Search for the cell housing the specified text and yield its (X, Y) center coordinate. 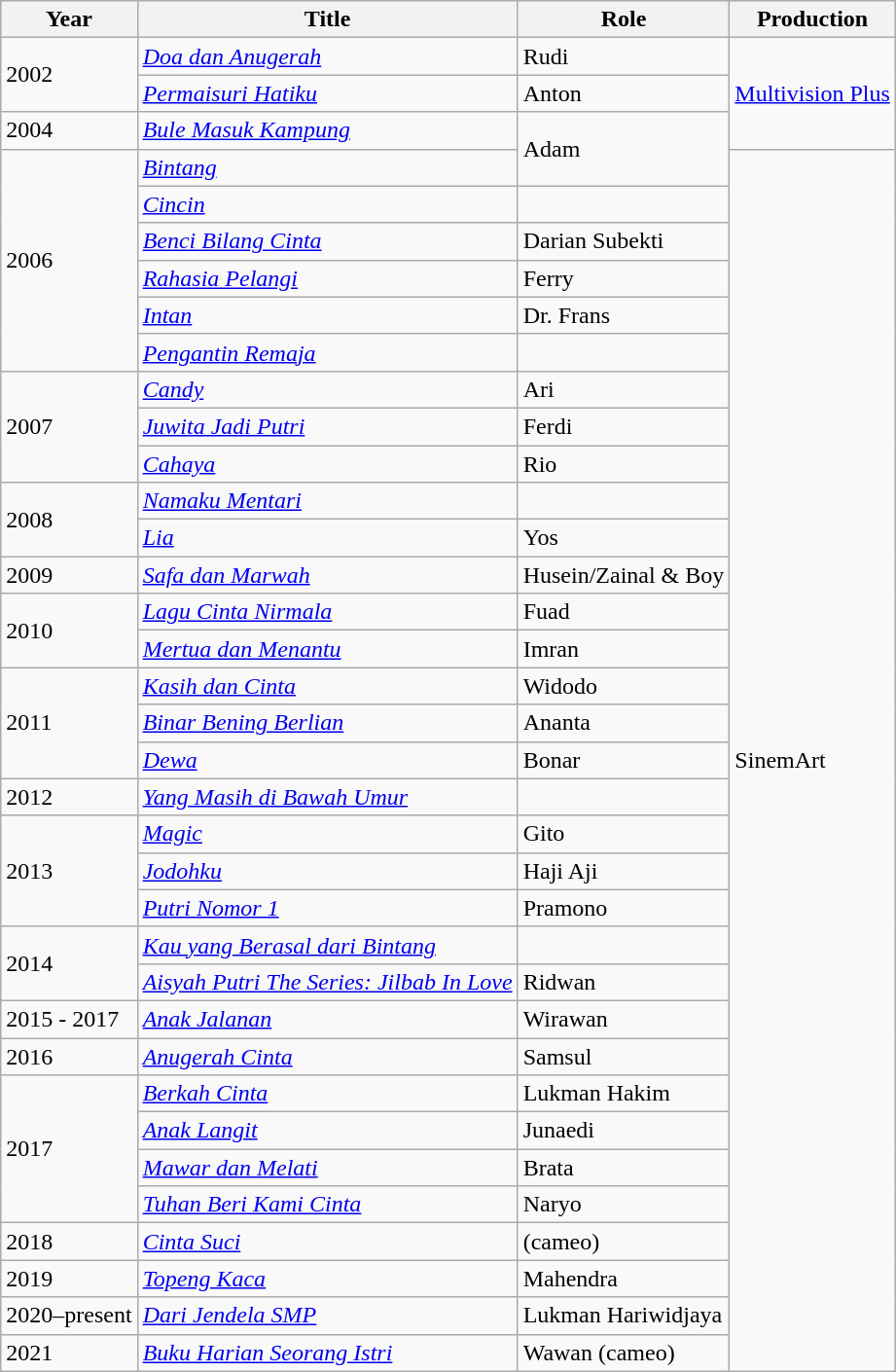
Wawan (cameo) (624, 1353)
Cahaya (327, 464)
Ferry (624, 278)
Bonar (624, 760)
Brata (624, 1168)
Permaisuri Hatiku (327, 93)
Imran (624, 649)
Ferdi (624, 426)
Darian Subekti (624, 241)
Bintang (327, 167)
(cameo) (624, 1242)
2021 (69, 1353)
Candy (327, 389)
Anton (624, 93)
Rahasia Pelangi (327, 278)
Binar Bening Berlian (327, 723)
Samsul (624, 1056)
2017 (69, 1149)
Jodohku (327, 871)
Benci Bilang Cinta (327, 241)
Namaku Mentari (327, 501)
Yos (624, 538)
Yang Masih di Bawah Umur (327, 797)
Magic (327, 834)
2016 (69, 1056)
Cincin (327, 204)
Pengantin Remaja (327, 352)
Role (624, 19)
Anak Langit (327, 1131)
Rio (624, 464)
Wirawan (624, 1019)
Mawar dan Melati (327, 1168)
Buku Harian Seorang Istri (327, 1353)
Adam (624, 149)
Mahendra (624, 1279)
2010 (69, 631)
Putri Nomor 1 (327, 908)
Tuhan Beri Kami Cinta (327, 1205)
2014 (69, 963)
Widodo (624, 686)
Aisyah Putri The Series: Jilbab In Love (327, 982)
Junaedi (624, 1131)
Multivision Plus (812, 93)
Lukman Hariwidjaya (624, 1316)
Gito (624, 834)
Naryo (624, 1205)
Production (812, 19)
Husein/Zainal & Boy (624, 575)
Safa dan Marwah (327, 575)
Juwita Jadi Putri (327, 426)
Ridwan (624, 982)
Kasih dan Cinta (327, 686)
Anugerah Cinta (327, 1056)
2011 (69, 723)
Topeng Kaca (327, 1279)
Anak Jalanan (327, 1019)
2012 (69, 797)
2006 (69, 260)
2009 (69, 575)
2013 (69, 871)
2020–present (69, 1316)
Dr. Frans (624, 315)
Cinta Suci (327, 1242)
SinemArt (812, 760)
Dewa (327, 760)
Intan (327, 315)
2008 (69, 520)
Mertua dan Menantu (327, 649)
Ananta (624, 723)
2019 (69, 1279)
Bule Masuk Kampung (327, 130)
Lagu Cinta Nirmala (327, 612)
Kau yang Berasal dari Bintang (327, 945)
Lia (327, 538)
Dari Jendela SMP (327, 1316)
2018 (69, 1242)
Rudi (624, 56)
Fuad (624, 612)
2015 - 2017 (69, 1019)
2007 (69, 426)
Lukman Hakim (624, 1094)
Berkah Cinta (327, 1094)
2004 (69, 130)
2002 (69, 75)
Pramono (624, 908)
Doa dan Anugerah (327, 56)
Title (327, 19)
Year (69, 19)
Ari (624, 389)
Haji Aji (624, 871)
